Pinpoint the cell where the given text exists, returning its (x, y) midpoint coordinate. 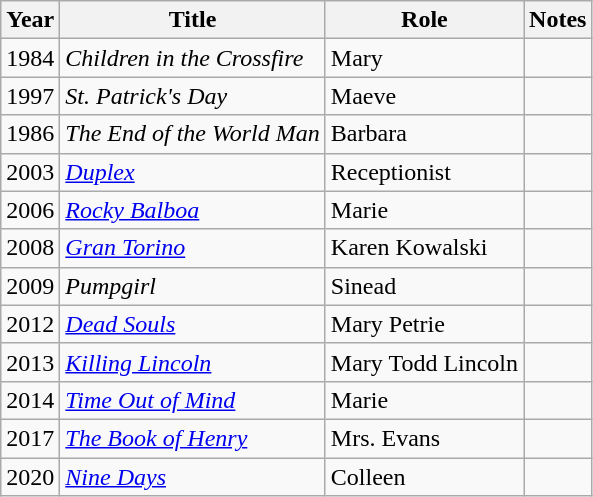
2020 (30, 477)
Mary (424, 58)
Mrs. Evans (424, 438)
Mary Petrie (424, 324)
Role (424, 20)
2013 (30, 362)
Mary Todd Lincoln (424, 362)
2009 (30, 286)
The End of the World Man (193, 134)
1984 (30, 58)
Killing Lincoln (193, 362)
Maeve (424, 96)
Pumpgirl (193, 286)
Time Out of Mind (193, 400)
Dead Souls (193, 324)
St. Patrick's Day (193, 96)
2003 (30, 172)
The Book of Henry (193, 438)
2012 (30, 324)
Year (30, 20)
1997 (30, 96)
2017 (30, 438)
Barbara (424, 134)
Nine Days (193, 477)
Children in the Crossfire (193, 58)
1986 (30, 134)
2008 (30, 248)
Sinead (424, 286)
Duplex (193, 172)
Notes (558, 20)
2014 (30, 400)
Gran Torino (193, 248)
Receptionist (424, 172)
Title (193, 20)
Karen Kowalski (424, 248)
Colleen (424, 477)
Rocky Balboa (193, 210)
2006 (30, 210)
